Find where the given text appears and provide that cell's center as [x, y] coordinate. 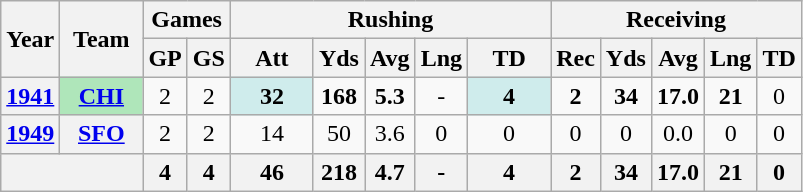
GP [165, 58]
3.6 [390, 134]
Receiving [676, 20]
Rec [576, 58]
50 [338, 134]
14 [272, 134]
46 [272, 172]
Year [30, 39]
0.0 [678, 134]
5.3 [390, 96]
CHI [102, 96]
GS [208, 58]
218 [338, 172]
4.7 [390, 172]
Games [186, 20]
32 [272, 96]
Rushing [390, 20]
1949 [30, 134]
Att [272, 58]
168 [338, 96]
Team [102, 39]
SFO [102, 134]
1941 [30, 96]
